Search for the cell housing the specified text and yield its (x, y) center coordinate. 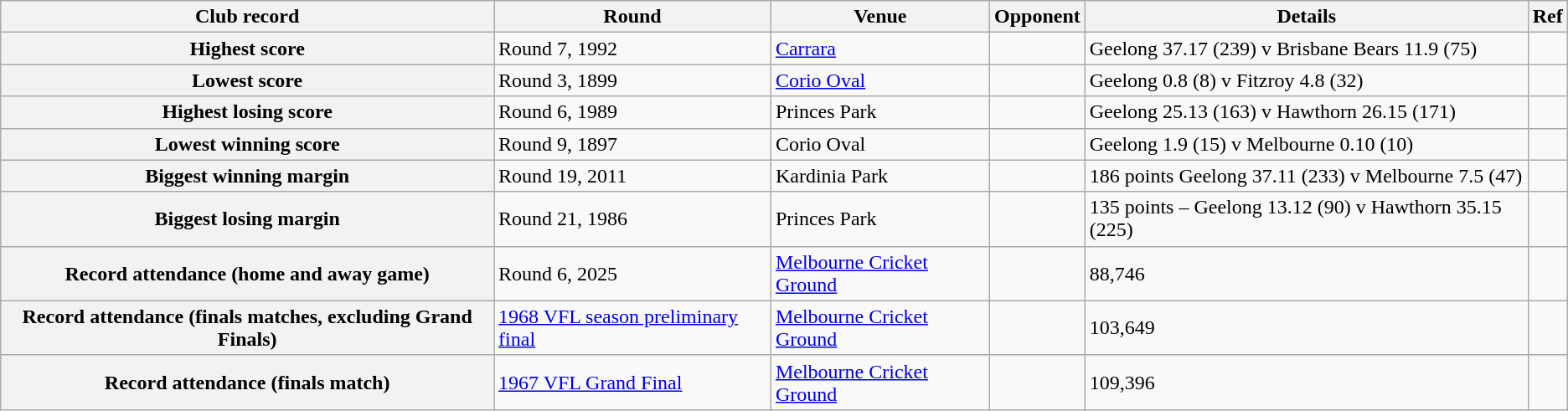
88,746 (1307, 273)
Geelong 25.13 (163) v Hawthorn 26.15 (171) (1307, 112)
Round 9, 1897 (633, 144)
186 points Geelong 37.11 (233) v Melbourne 7.5 (47) (1307, 176)
Round 21, 1986 (633, 219)
Geelong 37.17 (239) v Brisbane Bears 11.9 (75) (1307, 49)
Round 6, 1989 (633, 112)
Carrara (879, 49)
Ref (1548, 17)
Record attendance (finals match) (248, 382)
1967 VFL Grand Final (633, 382)
135 points – Geelong 13.12 (90) v Hawthorn 35.15 (225) (1307, 219)
Opponent (1037, 17)
Kardinia Park (879, 176)
Venue (879, 17)
103,649 (1307, 328)
Round 19, 2011 (633, 176)
Round 3, 1899 (633, 80)
Highest losing score (248, 112)
Record attendance (finals matches, excluding Grand Finals) (248, 328)
109,396 (1307, 382)
Biggest losing margin (248, 219)
Round 6, 2025 (633, 273)
Round 7, 1992 (633, 49)
Lowest score (248, 80)
1968 VFL season preliminary final (633, 328)
Details (1307, 17)
Biggest winning margin (248, 176)
Geelong 0.8 (8) v Fitzroy 4.8 (32) (1307, 80)
Record attendance (home and away game) (248, 273)
Round (633, 17)
Club record (248, 17)
Highest score (248, 49)
Lowest winning score (248, 144)
Geelong 1.9 (15) v Melbourne 0.10 (10) (1307, 144)
